Return the (X, Y) coordinate for the center point of the cell that contains the specified text.  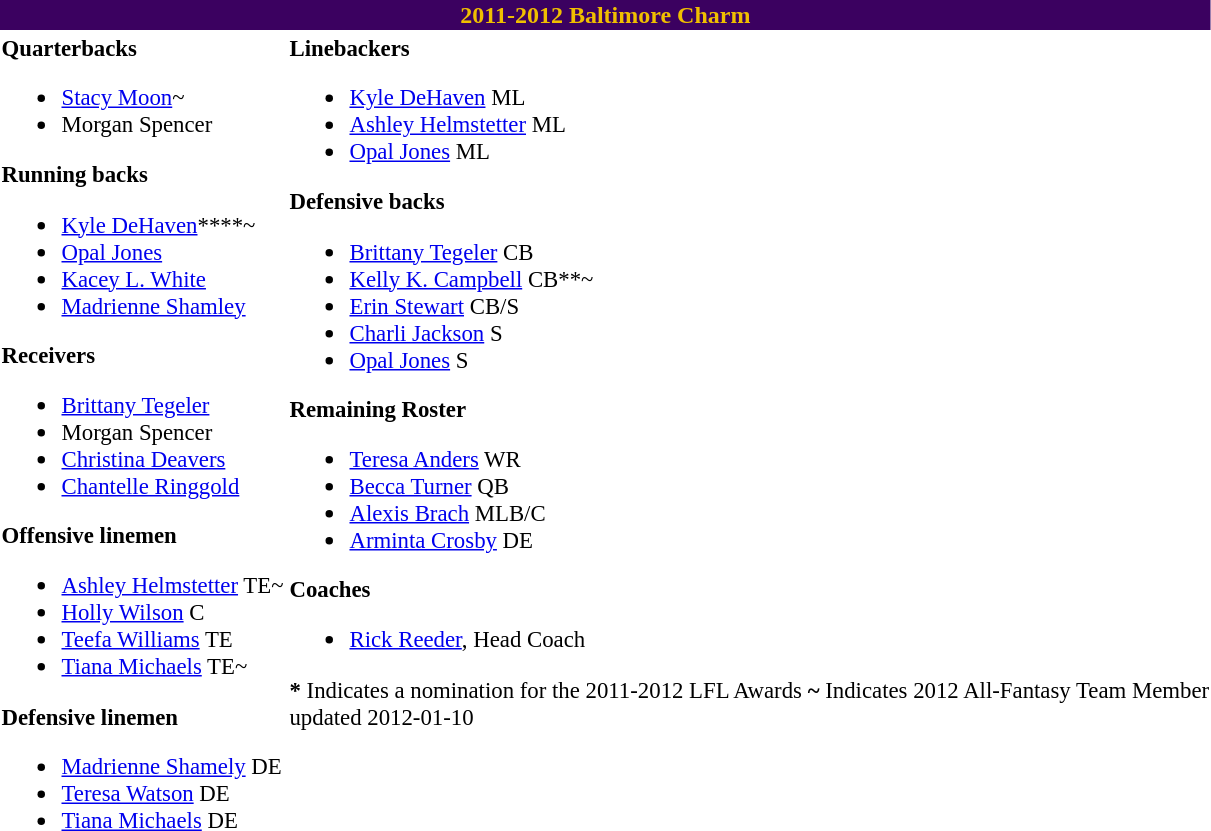
2011-2012 Baltimore Charm (606, 15)
